Search for the cell housing the specified text and yield its (x, y) center coordinate. 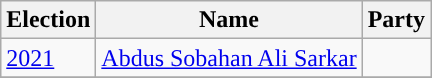
Abdus Sobahan Ali Sarkar (229, 58)
Election (48, 20)
2021 (48, 58)
Party (396, 20)
Name (229, 20)
